Extract the (X, Y) coordinate from the center of the cell holding the provided text.  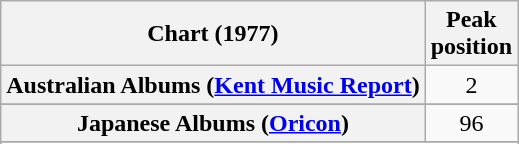
Australian Albums (Kent Music Report) (213, 85)
2 (471, 85)
Japanese Albums (Oricon) (213, 123)
Peakposition (471, 34)
96 (471, 123)
Chart (1977) (213, 34)
